Return [x, y] of the center of cell containing provided text 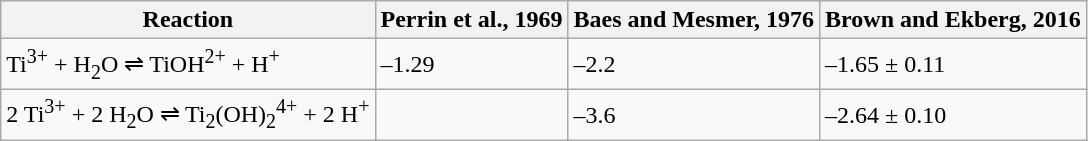
–1.29 [472, 64]
–1.65 ± 0.11 [954, 64]
–2.64 ± 0.10 [954, 116]
–3.6 [694, 116]
2 Ti3+ + 2 H2O ⇌ Ti2(OH)24+ + 2 H+ [188, 116]
Perrin et al., 1969 [472, 20]
Brown and Ekberg, 2016 [954, 20]
Reaction [188, 20]
Ti3+ + H2O ⇌ TiOH2+ + H+ [188, 64]
Baes and Mesmer, 1976 [694, 20]
–2.2 [694, 64]
